For the text-containing cell, return its midpoint in [x, y] coordinate format. 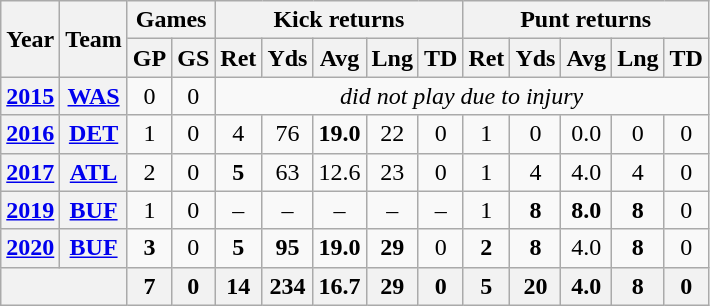
2019 [30, 210]
Punt returns [586, 20]
Team [94, 39]
WAS [94, 96]
ATL [94, 172]
Kick returns [339, 20]
2016 [30, 134]
3 [149, 248]
DET [94, 134]
8.0 [586, 210]
GP [149, 58]
234 [288, 286]
0.0 [586, 134]
76 [288, 134]
95 [288, 248]
14 [238, 286]
did not play due to injury [462, 96]
Games [170, 20]
2020 [30, 248]
2015 [30, 96]
63 [288, 172]
12.6 [340, 172]
23 [392, 172]
2017 [30, 172]
22 [392, 134]
20 [536, 286]
GS [194, 58]
Year [30, 39]
16.7 [340, 286]
7 [149, 286]
